Return the (x, y) coordinate for the center point of the cell that contains the specified text.  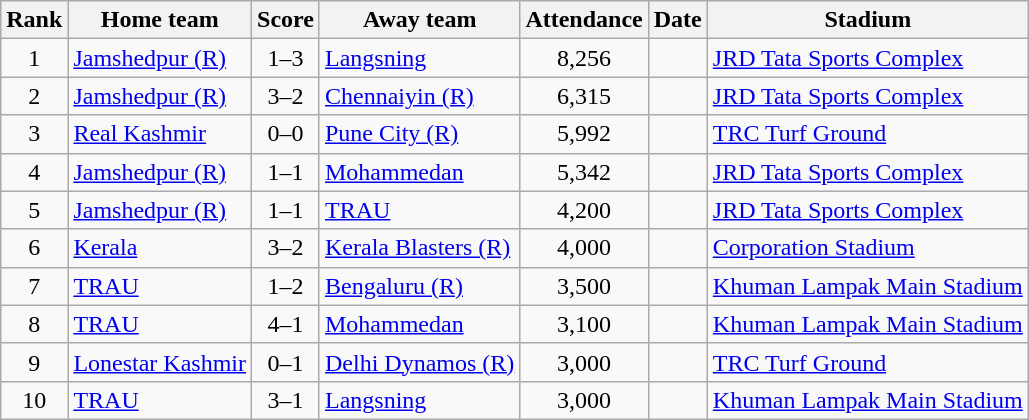
Chennaiyin (R) (419, 96)
Rank (34, 20)
Home team (160, 20)
0–0 (286, 134)
7 (34, 286)
5,342 (584, 172)
Stadium (868, 20)
4,200 (584, 210)
3,500 (584, 286)
6 (34, 248)
3,100 (584, 324)
Attendance (584, 20)
8 (34, 324)
Pune City (R) (419, 134)
Delhi Dynamos (R) (419, 362)
1–2 (286, 286)
Real Kashmir (160, 134)
4 (34, 172)
Date (678, 20)
Kerala (160, 248)
0–1 (286, 362)
8,256 (584, 58)
Kerala Blasters (R) (419, 248)
3–1 (286, 400)
4,000 (584, 248)
5 (34, 210)
Corporation Stadium (868, 248)
2 (34, 96)
Lonestar Kashmir (160, 362)
Bengaluru (R) (419, 286)
Score (286, 20)
3 (34, 134)
4–1 (286, 324)
Away team (419, 20)
10 (34, 400)
9 (34, 362)
5,992 (584, 134)
6,315 (584, 96)
1 (34, 58)
1–3 (286, 58)
